Extract the (x, y) coordinate from the center of the cell holding the provided text.  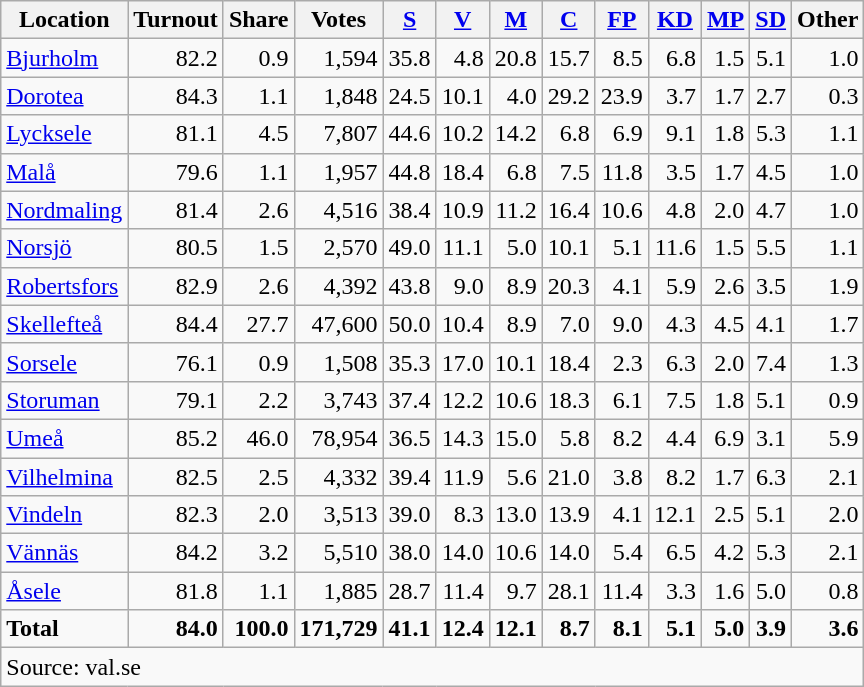
84.3 (176, 96)
3.1 (771, 438)
12.2 (462, 400)
11.1 (462, 248)
36.5 (410, 438)
KD (674, 20)
3.8 (622, 477)
23.9 (622, 96)
Vindeln (64, 515)
82.3 (176, 515)
7.4 (771, 362)
MP (725, 20)
Nordmaling (64, 210)
3.6 (828, 629)
Other (828, 20)
39.4 (410, 477)
41.1 (410, 629)
4,332 (338, 477)
1.9 (828, 286)
Bjurholm (64, 58)
3,513 (338, 515)
Share (258, 20)
Vännäs (64, 553)
6.5 (674, 553)
81.4 (176, 210)
Skellefteå (64, 324)
0.3 (828, 96)
3.3 (674, 591)
Lycksele (64, 134)
81.1 (176, 134)
1,594 (338, 58)
49.0 (410, 248)
100.0 (258, 629)
5.5 (771, 248)
44.8 (410, 172)
50.0 (410, 324)
39.0 (410, 515)
10.9 (462, 210)
Robertsfors (64, 286)
14.3 (462, 438)
4.3 (674, 324)
16.4 (568, 210)
84.0 (176, 629)
37.4 (410, 400)
13.0 (516, 515)
18.3 (568, 400)
5.4 (622, 553)
4.0 (516, 96)
27.7 (258, 324)
Storuman (64, 400)
35.3 (410, 362)
4,516 (338, 210)
3.9 (771, 629)
11.8 (622, 172)
78,954 (338, 438)
1,848 (338, 96)
0.8 (828, 591)
76.1 (176, 362)
20.3 (568, 286)
5.8 (568, 438)
1.6 (725, 591)
38.4 (410, 210)
12.4 (462, 629)
171,729 (338, 629)
2.7 (771, 96)
15.0 (516, 438)
2,570 (338, 248)
1,885 (338, 591)
10.4 (462, 324)
80.5 (176, 248)
15.7 (568, 58)
Malå (64, 172)
C (568, 20)
7.0 (568, 324)
1,957 (338, 172)
21.0 (568, 477)
2.3 (622, 362)
3,743 (338, 400)
79.1 (176, 400)
24.5 (410, 96)
43.8 (410, 286)
14.2 (516, 134)
28.7 (410, 591)
81.8 (176, 591)
5,510 (338, 553)
Total (64, 629)
4.7 (771, 210)
SD (771, 20)
8.3 (462, 515)
82.9 (176, 286)
28.1 (568, 591)
Dorotea (64, 96)
29.2 (568, 96)
Åsele (64, 591)
7,807 (338, 134)
4,392 (338, 286)
82.2 (176, 58)
8.1 (622, 629)
4.4 (674, 438)
85.2 (176, 438)
20.8 (516, 58)
Umeå (64, 438)
V (462, 20)
79.6 (176, 172)
Vilhelmina (64, 477)
8.5 (622, 58)
11.9 (462, 477)
35.8 (410, 58)
46.0 (258, 438)
Norsjö (64, 248)
9.1 (674, 134)
4.2 (725, 553)
3.7 (674, 96)
1,508 (338, 362)
S (410, 20)
84.4 (176, 324)
M (516, 20)
1.3 (828, 362)
3.2 (258, 553)
47,600 (338, 324)
38.0 (410, 553)
10.2 (462, 134)
13.9 (568, 515)
11.6 (674, 248)
6.1 (622, 400)
5.6 (516, 477)
Location (64, 20)
84.2 (176, 553)
82.5 (176, 477)
2.2 (258, 400)
Votes (338, 20)
17.0 (462, 362)
11.2 (516, 210)
Sorsele (64, 362)
8.7 (568, 629)
Turnout (176, 20)
FP (622, 20)
44.6 (410, 134)
Source: val.se (432, 667)
9.7 (516, 591)
